From the cell containing the given text, extract its center point as [x, y] coordinate. 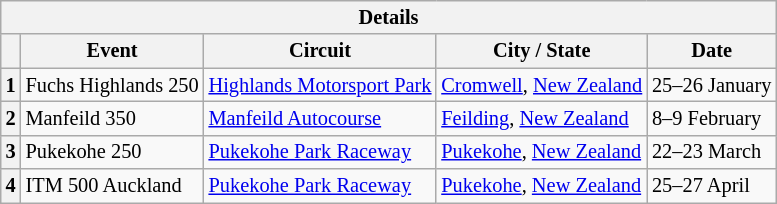
Event [112, 51]
22–23 March [712, 152]
3 [11, 152]
Cromwell, New Zealand [542, 85]
25–27 April [712, 186]
1 [11, 85]
Manfeild 350 [112, 118]
Circuit [320, 51]
8–9 February [712, 118]
ITM 500 Auckland [112, 186]
2 [11, 118]
Highlands Motorsport Park [320, 85]
4 [11, 186]
Manfeild Autocourse [320, 118]
Date [712, 51]
City / State [542, 51]
25–26 January [712, 85]
Feilding, New Zealand [542, 118]
Details [389, 17]
Pukekohe 250 [112, 152]
Fuchs Highlands 250 [112, 85]
